Locate the cell with the specified text and output its [x, y] center coordinate. 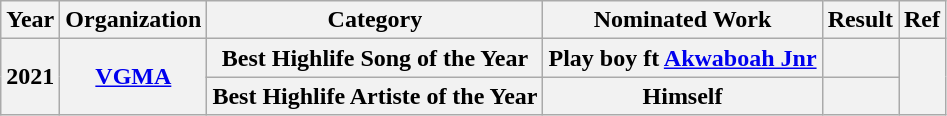
Organization [134, 20]
Result [860, 20]
Play boy ft Akwaboah Jnr [682, 58]
Ref [922, 20]
Year [30, 20]
Nominated Work [682, 20]
Category [375, 20]
VGMA [134, 77]
Himself [682, 96]
Best Highlife Song of the Year [375, 58]
Best Highlife Artiste of the Year [375, 96]
2021 [30, 77]
